Return (X, Y) of the center of cell containing provided text 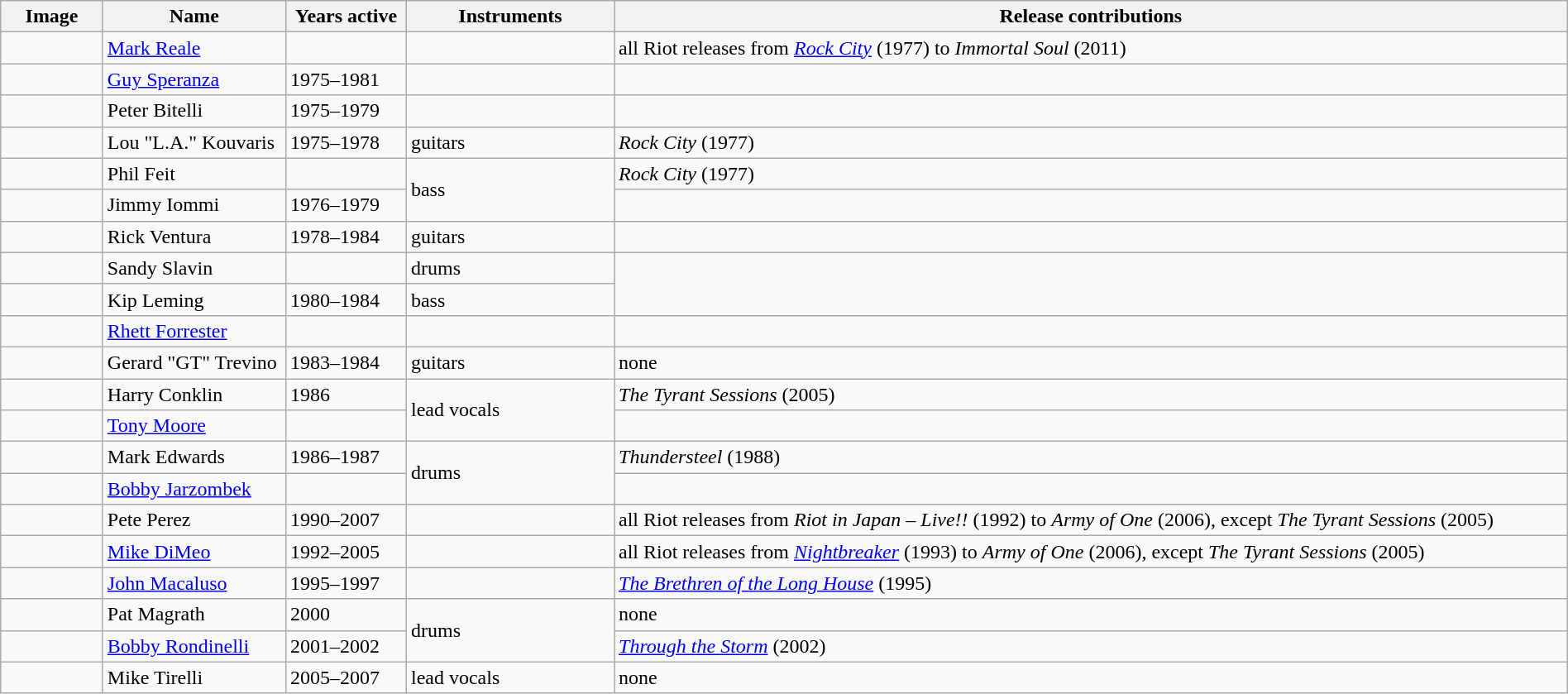
1986–1987 (346, 457)
Tony Moore (194, 426)
1975–1979 (346, 111)
all Riot releases from Riot in Japan – Live!! (1992) to Army of One (2006), except The Tyrant Sessions (2005) (1090, 520)
Years active (346, 17)
1978–1984 (346, 237)
Release contributions (1090, 17)
Bobby Rondinelli (194, 646)
Jimmy Iommi (194, 205)
1976–1979 (346, 205)
The Brethren of the Long House (1995) (1090, 583)
2000 (346, 615)
Guy Speranza (194, 79)
Mark Reale (194, 48)
Pete Perez (194, 520)
1975–1981 (346, 79)
Lou "L.A." Kouvaris (194, 142)
all Riot releases from Nightbreaker (1993) to Army of One (2006), except The Tyrant Sessions (2005) (1090, 552)
Gerard "GT" Trevino (194, 362)
Bobby Jarzombek (194, 489)
Peter Bitelli (194, 111)
Rhett Forrester (194, 331)
Name (194, 17)
1980–1984 (346, 299)
Mike DiMeo (194, 552)
Mike Tirelli (194, 677)
Rick Ventura (194, 237)
1992–2005 (346, 552)
John Macaluso (194, 583)
1983–1984 (346, 362)
Through the Storm (2002) (1090, 646)
Kip Leming (194, 299)
Thundersteel (1988) (1090, 457)
Phil Feit (194, 174)
Mark Edwards (194, 457)
all Riot releases from Rock City (1977) to Immortal Soul (2011) (1090, 48)
Harry Conklin (194, 395)
2001–2002 (346, 646)
Pat Magrath (194, 615)
The Tyrant Sessions (2005) (1090, 395)
1995–1997 (346, 583)
2005–2007 (346, 677)
1975–1978 (346, 142)
1986 (346, 395)
Instruments (509, 17)
Image (52, 17)
Sandy Slavin (194, 268)
1990–2007 (346, 520)
